Locate the cell with the specified text and output its (x, y) center coordinate. 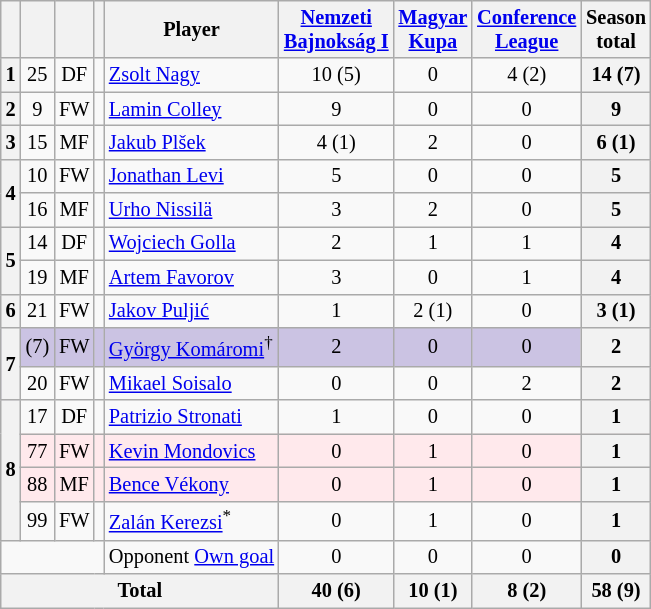
Bence Vékony (192, 484)
Zsolt Nagy (192, 75)
Lamin Colley (192, 109)
Seasontotal (616, 29)
14 (38, 243)
Zalán Kerezsi* (192, 520)
99 (38, 520)
7 (11, 364)
25 (38, 75)
Kevin Mondovics (192, 451)
6 (11, 311)
10 (5) (336, 75)
Mikael Soisalo (192, 383)
(7) (38, 346)
21 (38, 311)
Jakov Puljić (192, 311)
Player (192, 29)
Jakub Plšek (192, 142)
20 (38, 383)
Artem Favorov (192, 277)
40 (6) (336, 590)
Total (140, 590)
4 (1) (336, 142)
17 (38, 417)
8 (2) (526, 590)
NemzetiBajnokság I (336, 29)
16 (38, 210)
58 (9) (616, 590)
Patrizio Stronati (192, 417)
4 (2) (526, 75)
15 (38, 142)
10 (1) (432, 590)
77 (38, 451)
88 (38, 484)
19 (38, 277)
Urho Nissilä (192, 210)
György Komáromi† (192, 346)
Wojciech Golla (192, 243)
Jonathan Levi (192, 176)
3 (1) (616, 311)
2 (1) (432, 311)
10 (38, 176)
Opponent Own goal (192, 557)
6 (1) (616, 142)
MagyarKupa (432, 29)
ConferenceLeague (526, 29)
14 (7) (616, 75)
8 (11, 470)
